For the text-containing cell, return its midpoint in (x, y) coordinate format. 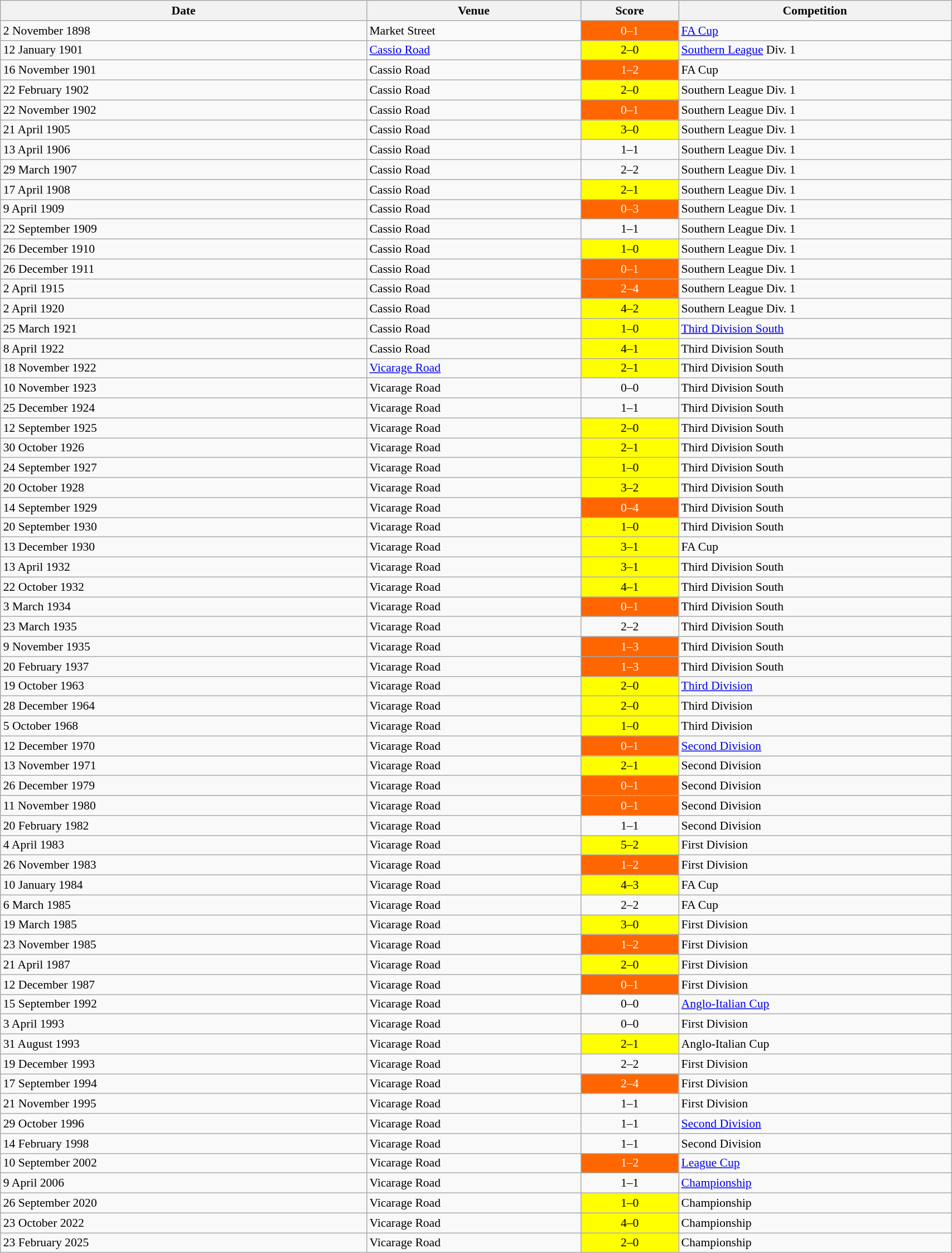
3–2 (630, 488)
23 October 2022 (184, 1223)
23 February 2025 (184, 1243)
21 April 1987 (184, 965)
19 October 1963 (184, 686)
19 December 1993 (184, 1064)
10 September 2002 (184, 1163)
Market Street (473, 31)
24 September 1927 (184, 468)
29 October 1996 (184, 1124)
30 October 1926 (184, 448)
Date (184, 11)
26 December 1979 (184, 786)
12 December 1987 (184, 985)
13 April 1906 (184, 150)
20 February 1937 (184, 667)
31 August 1993 (184, 1044)
26 December 1911 (184, 269)
19 March 1985 (184, 925)
13 December 1930 (184, 547)
4–0 (630, 1223)
20 February 1982 (184, 826)
9 April 2006 (184, 1183)
22 November 1902 (184, 110)
12 January 1901 (184, 50)
22 October 1932 (184, 587)
18 November 1922 (184, 368)
29 March 1907 (184, 170)
26 December 1910 (184, 249)
Venue (473, 11)
22 September 1909 (184, 229)
20 October 1928 (184, 488)
23 November 1985 (184, 945)
28 December 1964 (184, 706)
3 April 1993 (184, 1024)
13 April 1932 (184, 567)
League Cup (815, 1163)
10 November 1923 (184, 388)
9 November 1935 (184, 647)
2 November 1898 (184, 31)
4–2 (630, 309)
12 December 1970 (184, 746)
2 April 1920 (184, 309)
25 March 1921 (184, 329)
9 April 1909 (184, 209)
13 November 1971 (184, 766)
4–3 (630, 885)
0–3 (630, 209)
12 September 1925 (184, 428)
4 April 1983 (184, 845)
Competition (815, 11)
10 January 1984 (184, 885)
26 November 1983 (184, 865)
Score (630, 11)
21 April 1905 (184, 130)
22 February 1902 (184, 90)
17 September 1994 (184, 1084)
16 November 1901 (184, 70)
3 March 1934 (184, 607)
21 November 1995 (184, 1104)
26 September 2020 (184, 1203)
6 March 1985 (184, 905)
5–2 (630, 845)
17 April 1908 (184, 190)
8 April 1922 (184, 349)
0–4 (630, 508)
15 September 1992 (184, 1004)
5 October 1968 (184, 726)
14 September 1929 (184, 508)
11 November 1980 (184, 806)
25 December 1924 (184, 408)
2 April 1915 (184, 289)
23 March 1935 (184, 627)
20 September 1930 (184, 527)
14 February 1998 (184, 1144)
